Output the [x, y] coordinate of the center of the cell containing the given text.  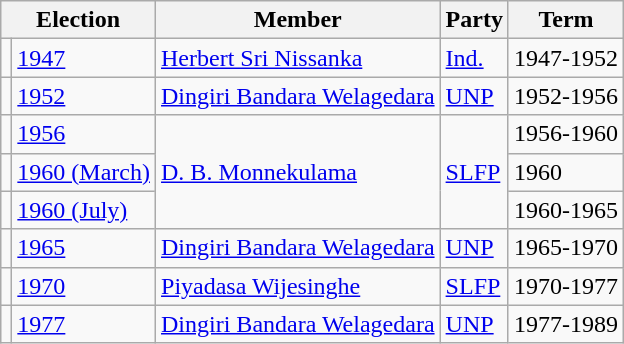
1965-1970 [566, 248]
1947-1952 [566, 58]
1960 (March) [84, 172]
Election [78, 20]
Herbert Sri Nissanka [298, 58]
Ind. [474, 58]
1952-1956 [566, 96]
1947 [84, 58]
1960 (July) [84, 210]
1965 [84, 248]
1970 [84, 286]
Piyadasa Wijesinghe [298, 286]
1977-1989 [566, 324]
1977 [84, 324]
Member [298, 20]
1952 [84, 96]
D. B. Monnekulama [298, 172]
1956 [84, 134]
1960 [566, 172]
Party [474, 20]
1970-1977 [566, 286]
Term [566, 20]
1960-1965 [566, 210]
1956-1960 [566, 134]
